Determine the [X, Y] coordinate at the center of the cell enclosing the given text.  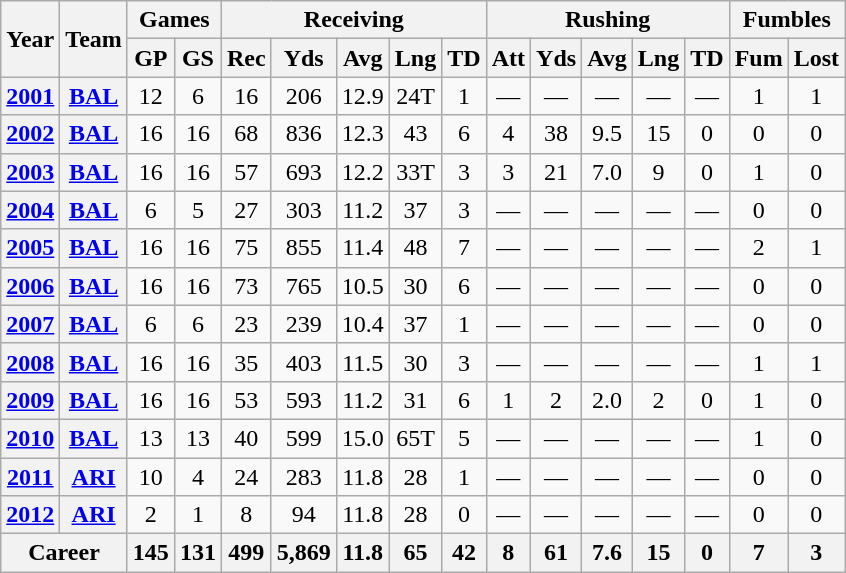
10.4 [362, 324]
693 [304, 172]
65 [415, 553]
15.0 [362, 438]
43 [415, 134]
303 [304, 210]
499 [246, 553]
24 [246, 477]
Games [174, 20]
2.0 [608, 400]
27 [246, 210]
Rec [246, 58]
24T [415, 96]
11.4 [362, 248]
2009 [30, 400]
145 [150, 553]
9.5 [608, 134]
2001 [30, 96]
48 [415, 248]
61 [556, 553]
73 [246, 286]
GP [150, 58]
12.3 [362, 134]
2007 [30, 324]
33T [415, 172]
53 [246, 400]
2006 [30, 286]
Fum [758, 58]
42 [464, 553]
21 [556, 172]
75 [246, 248]
2011 [30, 477]
Rushing [608, 20]
65T [415, 438]
57 [246, 172]
40 [246, 438]
2010 [30, 438]
Year [30, 39]
131 [198, 553]
35 [246, 362]
94 [304, 515]
11.5 [362, 362]
31 [415, 400]
12 [150, 96]
836 [304, 134]
5,869 [304, 553]
Team [94, 39]
7.6 [608, 553]
593 [304, 400]
2004 [30, 210]
765 [304, 286]
2002 [30, 134]
2003 [30, 172]
23 [246, 324]
Fumbles [786, 20]
68 [246, 134]
GS [198, 58]
38 [556, 134]
599 [304, 438]
283 [304, 477]
7.0 [608, 172]
Att [508, 58]
2005 [30, 248]
2012 [30, 515]
Career [64, 553]
12.9 [362, 96]
206 [304, 96]
403 [304, 362]
239 [304, 324]
Lost [816, 58]
Receiving [354, 20]
10.5 [362, 286]
9 [658, 172]
12.2 [362, 172]
2008 [30, 362]
855 [304, 248]
10 [150, 477]
